Pinpoint the cell where the given text exists, returning its [x, y] midpoint coordinate. 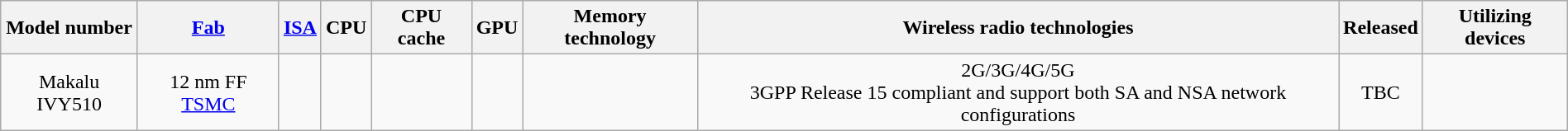
GPU [497, 28]
TBC [1381, 92]
12 nm FF TSMC [208, 92]
Makalu IVY510 [69, 92]
Model number [69, 28]
Fab [208, 28]
Released [1381, 28]
Memory technology [610, 28]
CPU cache [422, 28]
2G/3G/4G/5G3GPP Release 15 compliant and support both SA and NSA network configurations [1017, 92]
Utilizing devices [1495, 28]
Wireless radio technologies [1017, 28]
CPU [346, 28]
ISA [299, 28]
